For the text-containing cell, return its midpoint in (X, Y) coordinate format. 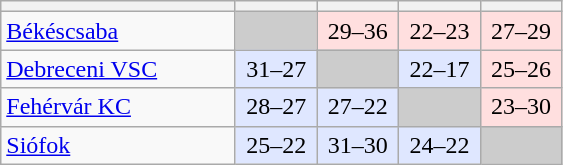
27–22 (358, 107)
Siófok (118, 145)
28–27 (276, 107)
23–30 (521, 107)
Békéscsaba (118, 31)
Fehérvár KC (118, 107)
22–23 (440, 31)
22–17 (440, 69)
31–27 (276, 69)
27–29 (521, 31)
31–30 (358, 145)
24–22 (440, 145)
Debreceni VSC (118, 69)
25–26 (521, 69)
25–22 (276, 145)
29–36 (358, 31)
